Capture the cell that displays the provided text and extract its (x, y) central coordinate. 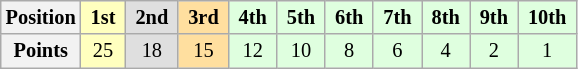
Position (41, 17)
6th (349, 17)
10th (547, 17)
1st (104, 17)
3rd (203, 17)
1 (547, 51)
4 (446, 51)
4th (253, 17)
8 (349, 51)
18 (152, 51)
12 (253, 51)
15 (203, 51)
Points (41, 51)
9th (494, 17)
6 (397, 51)
8th (446, 17)
25 (104, 51)
10 (301, 51)
2nd (152, 17)
5th (301, 17)
7th (397, 17)
2 (494, 51)
